From the cell containing the given text, extract its center point as [X, Y] coordinate. 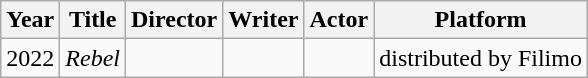
distributed by Filimo [481, 58]
Rebel [93, 58]
Title [93, 20]
2022 [30, 58]
Year [30, 20]
Director [174, 20]
Writer [264, 20]
Actor [339, 20]
Platform [481, 20]
